Pinpoint the cell where the given text exists, returning its (X, Y) midpoint coordinate. 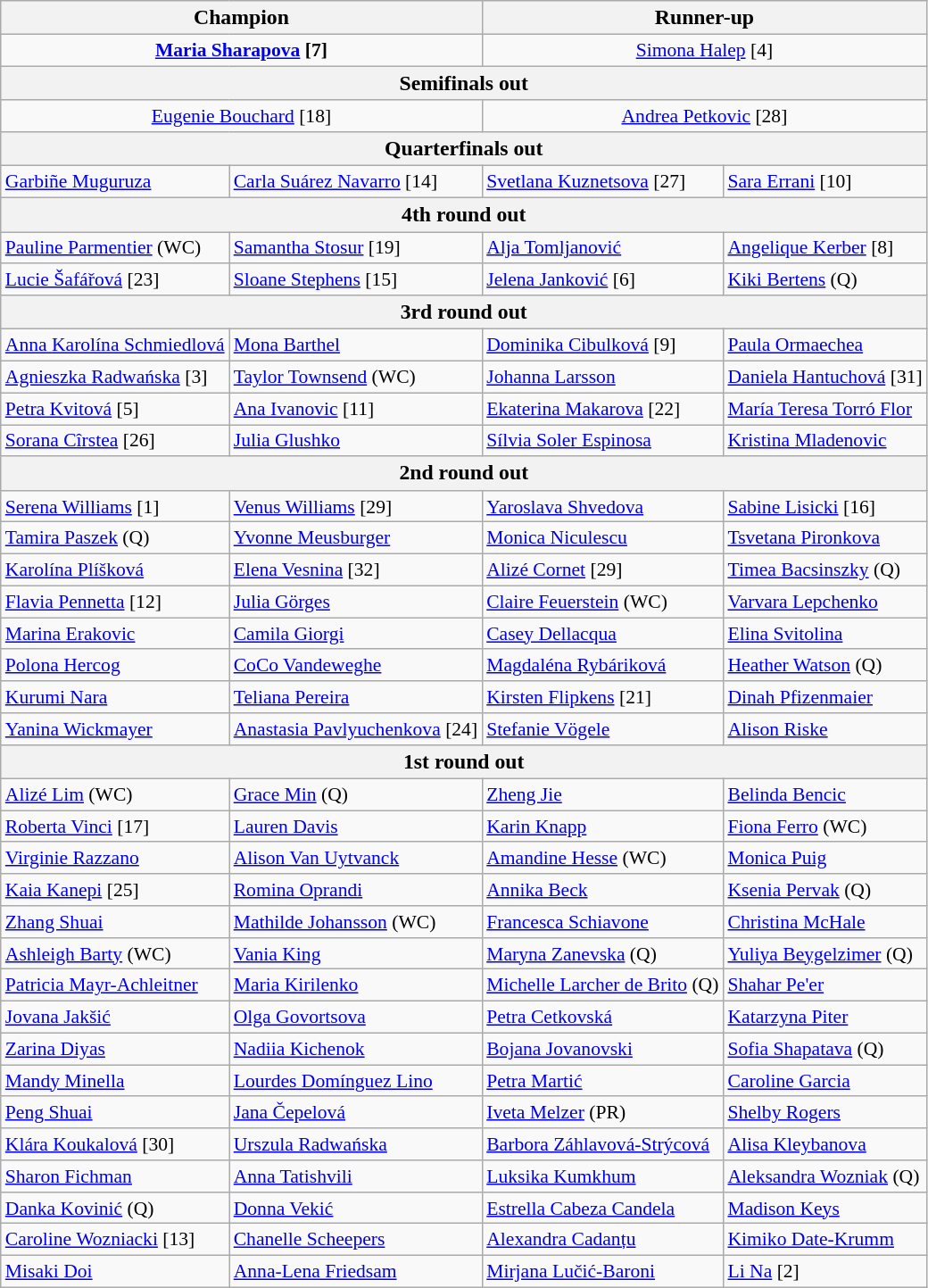
Paula Ormaechea (824, 345)
Karin Knapp (602, 827)
Chanelle Scheepers (356, 1240)
Runner-up (705, 18)
Maria Kirilenko (356, 985)
Yvonne Meusburger (356, 538)
Annika Beck (602, 890)
Monica Puig (824, 859)
Lucie Šafářová [23] (115, 280)
Madison Keys (824, 1209)
Jelena Janković [6] (602, 280)
Jovana Jakšić (115, 1018)
Sharon Fichman (115, 1176)
Lourdes Domínguez Lino (356, 1081)
Jana Čepelová (356, 1113)
Champion (241, 18)
Daniela Hantuchová [31] (824, 378)
Ksenia Pervak (Q) (824, 890)
Mathilde Johansson (WC) (356, 922)
CoCo Vandeweghe (356, 666)
Ana Ivanovic [11] (356, 409)
Ashleigh Barty (WC) (115, 954)
Carla Suárez Navarro [14] (356, 182)
Petra Martić (602, 1081)
Tamira Paszek (Q) (115, 538)
2nd round out (464, 474)
Romina Oprandi (356, 890)
Misaki Doi (115, 1272)
Johanna Larsson (602, 378)
Katarzyna Piter (824, 1018)
3rd round out (464, 312)
Danka Kovinić (Q) (115, 1209)
Alison Riske (824, 729)
Sílvia Soler Espinosa (602, 441)
Sloane Stephens [15] (356, 280)
Serena Williams [1] (115, 507)
Maria Sharapova [7] (241, 51)
Fiona Ferro (WC) (824, 827)
4th round out (464, 215)
Alizé Cornet [29] (602, 570)
Sorana Cîrstea [26] (115, 441)
Vania King (356, 954)
Kristina Mladenovic (824, 441)
Alizé Lim (WC) (115, 795)
Yuliya Beygelzimer (Q) (824, 954)
Roberta Vinci [17] (115, 827)
Bojana Jovanovski (602, 1050)
Heather Watson (Q) (824, 666)
Alison Van Uytvanck (356, 859)
Zhang Shuai (115, 922)
Kurumi Nara (115, 697)
Timea Bacsinszky (Q) (824, 570)
Yanina Wickmayer (115, 729)
Flavia Pennetta [12] (115, 602)
Francesca Schiavone (602, 922)
Klára Koukalová [30] (115, 1144)
Varvara Lepchenko (824, 602)
Aleksandra Wozniak (Q) (824, 1176)
Dominika Cibulková [9] (602, 345)
Teliana Pereira (356, 697)
Venus Williams [29] (356, 507)
Andrea Petkovic [28] (705, 117)
Svetlana Kuznetsova [27] (602, 182)
Maryna Zanevska (Q) (602, 954)
Quarterfinals out (464, 149)
Taylor Townsend (WC) (356, 378)
Agnieszka Radwańska [3] (115, 378)
Julia Glushko (356, 441)
Shelby Rogers (824, 1113)
Kiki Bertens (Q) (824, 280)
Barbora Záhlavová-Strýcová (602, 1144)
Anna Tatishvili (356, 1176)
Garbiñe Muguruza (115, 182)
Karolína Plíšková (115, 570)
Camila Giorgi (356, 634)
Eugenie Bouchard [18] (241, 117)
Estrella Cabeza Candela (602, 1209)
Casey Dellacqua (602, 634)
Polona Hercog (115, 666)
Magdaléna Rybáriková (602, 666)
Petra Kvitová [5] (115, 409)
Peng Shuai (115, 1113)
Mirjana Lučić-Baroni (602, 1272)
Caroline Wozniacki [13] (115, 1240)
Zarina Diyas (115, 1050)
Mandy Minella (115, 1081)
Belinda Bencic (824, 795)
Luksika Kumkhum (602, 1176)
Kimiko Date-Krumm (824, 1240)
Caroline Garcia (824, 1081)
María Teresa Torró Flor (824, 409)
Tsvetana Pironkova (824, 538)
Alexandra Cadanțu (602, 1240)
Zheng Jie (602, 795)
Yaroslava Shvedova (602, 507)
Virginie Razzano (115, 859)
Amandine Hesse (WC) (602, 859)
Ekaterina Makarova [22] (602, 409)
Grace Min (Q) (356, 795)
Olga Govortsova (356, 1018)
Anna Karolína Schmiedlová (115, 345)
Marina Erakovic (115, 634)
Angelique Kerber [8] (824, 248)
Julia Görges (356, 602)
Michelle Larcher de Brito (Q) (602, 985)
Shahar Pe'er (824, 985)
Kirsten Flipkens [21] (602, 697)
Sabine Lisicki [16] (824, 507)
Donna Vekić (356, 1209)
Sara Errani [10] (824, 182)
Elina Svitolina (824, 634)
Anastasia Pavlyuchenkova [24] (356, 729)
Kaia Kanepi [25] (115, 890)
Alja Tomljanović (602, 248)
Pauline Parmentier (WC) (115, 248)
Stefanie Vögele (602, 729)
Li Na [2] (824, 1272)
Christina McHale (824, 922)
Dinah Pfizenmaier (824, 697)
Anna-Lena Friedsam (356, 1272)
Semifinals out (464, 84)
Patricia Mayr-Achleitner (115, 985)
Nadiia Kichenok (356, 1050)
Iveta Melzer (PR) (602, 1113)
Alisa Kleybanova (824, 1144)
Samantha Stosur [19] (356, 248)
Sofia Shapatava (Q) (824, 1050)
1st round out (464, 762)
Mona Barthel (356, 345)
Lauren Davis (356, 827)
Simona Halep [4] (705, 51)
Claire Feuerstein (WC) (602, 602)
Elena Vesnina [32] (356, 570)
Petra Cetkovská (602, 1018)
Monica Niculescu (602, 538)
Urszula Radwańska (356, 1144)
